Identify which cell holds the provided text, then report its [x, y] central coordinate. 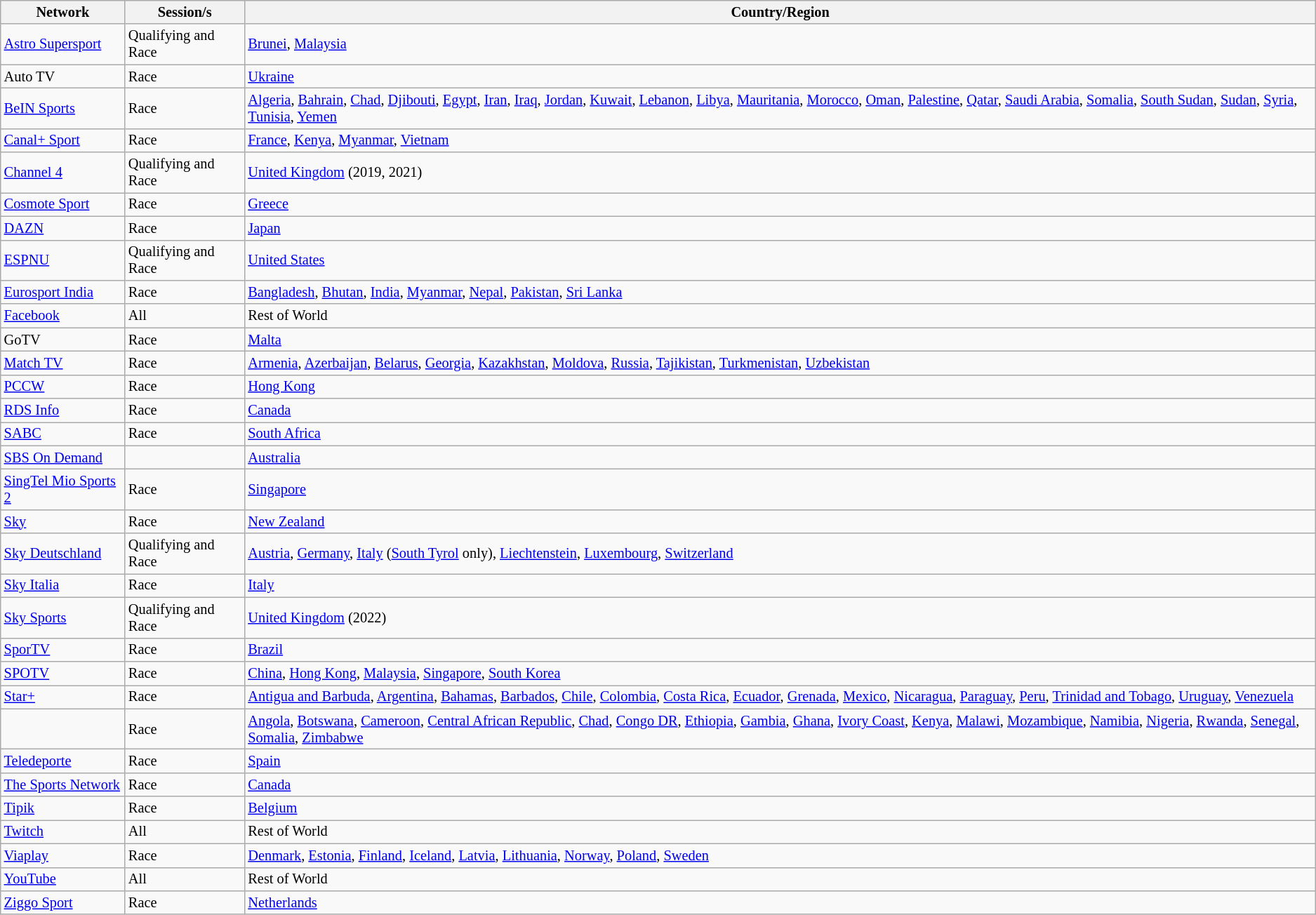
Denmark, Estonia, Finland, Iceland, Latvia, Lithuania, Norway, Poland, Sweden [780, 855]
China, Hong Kong, Malaysia, Singapore, South Korea [780, 673]
Austria, Germany, Italy (South Tyrol only), Liechtenstein, Luxembourg, Switzerland [780, 554]
Auto TV [63, 76]
United Kingdom (2019, 2021) [780, 173]
SporTV [63, 650]
United Kingdom (2022) [780, 617]
SBS On Demand [63, 457]
Sky Sports [63, 617]
Astro Supersport [63, 44]
Session/s [185, 12]
Bangladesh, Bhutan, India, Myanmar, Nepal, Pakistan, Sri Lanka [780, 292]
France, Kenya, Myanmar, Vietnam [780, 140]
Twitch [63, 831]
Singapore [780, 489]
Belgium [780, 808]
Netherlands [780, 902]
Australia [780, 457]
Ukraine [780, 76]
Hong Kong [780, 387]
YouTube [63, 879]
Italy [780, 585]
SingTel Mio Sports 2 [63, 489]
BeIN Sports [63, 108]
The Sports Network [63, 784]
DAZN [63, 228]
Spain [780, 761]
Brazil [780, 650]
Japan [780, 228]
PCCW [63, 387]
Armenia, Azerbaijan, Belarus, Georgia, Kazakhstan, Moldova, Russia, Tajikistan, Turkmenistan, Uzbekistan [780, 363]
Channel 4 [63, 173]
SABC [63, 434]
RDS Info [63, 410]
Eurosport India [63, 292]
Tipik [63, 808]
Teledeporte [63, 761]
Viaplay [63, 855]
South Africa [780, 434]
Sky Italia [63, 585]
ESPNU [63, 260]
GoTV [63, 340]
Ziggo Sport [63, 902]
Canal+ Sport [63, 140]
SPOTV [63, 673]
Network [63, 12]
Facebook [63, 316]
Sky Deutschland [63, 554]
Greece [780, 204]
Sky [63, 521]
New Zealand [780, 521]
Match TV [63, 363]
Malta [780, 340]
United States [780, 260]
Country/Region [780, 12]
Star+ [63, 697]
Brunei, Malaysia [780, 44]
Cosmote Sport [63, 204]
